From the cell containing the given text, extract its center point as (x, y) coordinate. 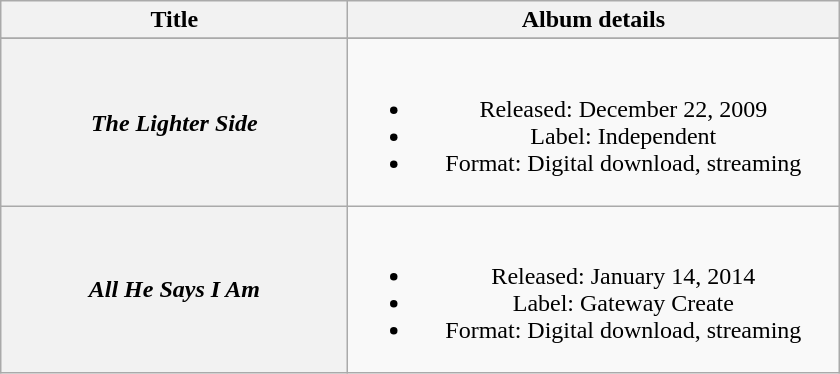
Released: December 22, 2009Label: IndependentFormat: Digital download, streaming (594, 122)
Released: January 14, 2014Label: Gateway CreateFormat: Digital download, streaming (594, 290)
Album details (594, 20)
The Lighter Side (174, 122)
All He Says I Am (174, 290)
Title (174, 20)
